Find where the given text appears and provide that cell's center as [X, Y] coordinate. 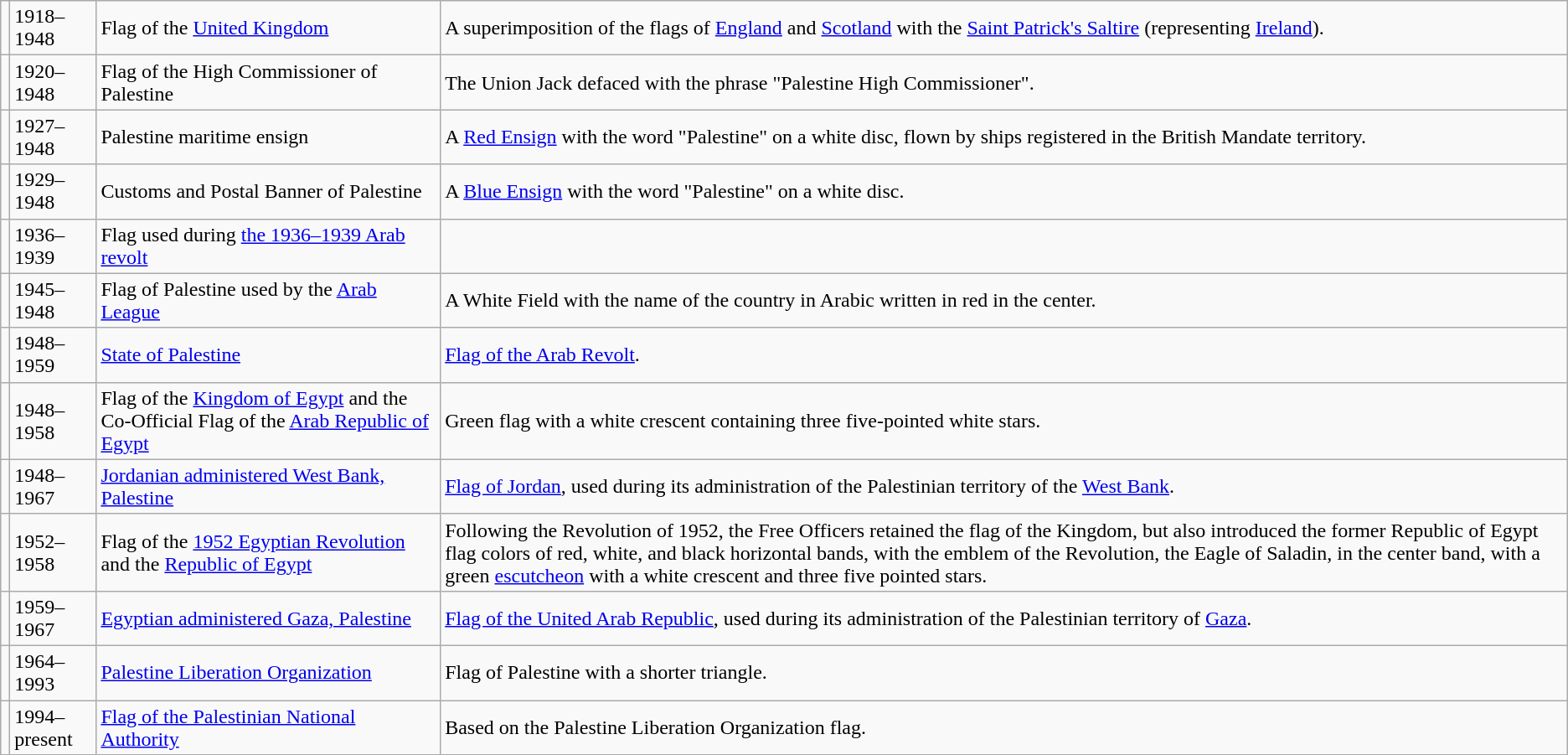
Flag of the 1952 Egyptian Revolution and the Republic of Egypt [268, 552]
Jordanian administered West Bank, Palestine [268, 486]
A White Field with the name of the country in Arabic written in red in the center. [1004, 300]
1945–1948 [54, 300]
Flag of the Palestinian National Authority [268, 727]
Palestine Liberation Organization [268, 672]
Flag of the United Arab Republic, used during its administration of the Palestinian territory of Gaza. [1004, 618]
Based on the Palestine Liberation Organization flag. [1004, 727]
A Blue Ensign with the word "Palestine" on a white disc. [1004, 191]
Flag of Jordan, used during its administration of the Palestinian territory of the West Bank. [1004, 486]
State of Palestine [268, 355]
1994–present [54, 727]
1952–1958 [54, 552]
The Union Jack defaced with the phrase "Palestine High Commissioner". [1004, 82]
Flag of the United Kingdom [268, 28]
Green flag with a white crescent containing three five-pointed white stars. [1004, 421]
Egyptian administered Gaza, Palestine [268, 618]
1920–1948 [54, 82]
1948–1959 [54, 355]
1918–1948 [54, 28]
Flag of Palestine used by the Arab League [268, 300]
Customs and Postal Banner of Palestine [268, 191]
Flag of the High Commissioner of Palestine [268, 82]
1959–1967 [54, 618]
Flag of the Arab Revolt. [1004, 355]
Palestine maritime ensign [268, 137]
1948–1958 [54, 421]
A Red Ensign with the word "Palestine" on a white disc, flown by ships registered in the British Mandate territory. [1004, 137]
Flag used during the 1936–1939 Arab revolt [268, 246]
Flag of Palestine with a shorter triangle. [1004, 672]
1929–1948 [54, 191]
1927–1948 [54, 137]
Flag of the Kingdom of Egypt and the Co-Official Flag of the Arab Republic of Egypt [268, 421]
1936–1939 [54, 246]
1948–1967 [54, 486]
A superimposition of the flags of England and Scotland with the Saint Patrick's Saltire (representing Ireland). [1004, 28]
1964–1993 [54, 672]
